From the cell containing the given text, extract its center point as [X, Y] coordinate. 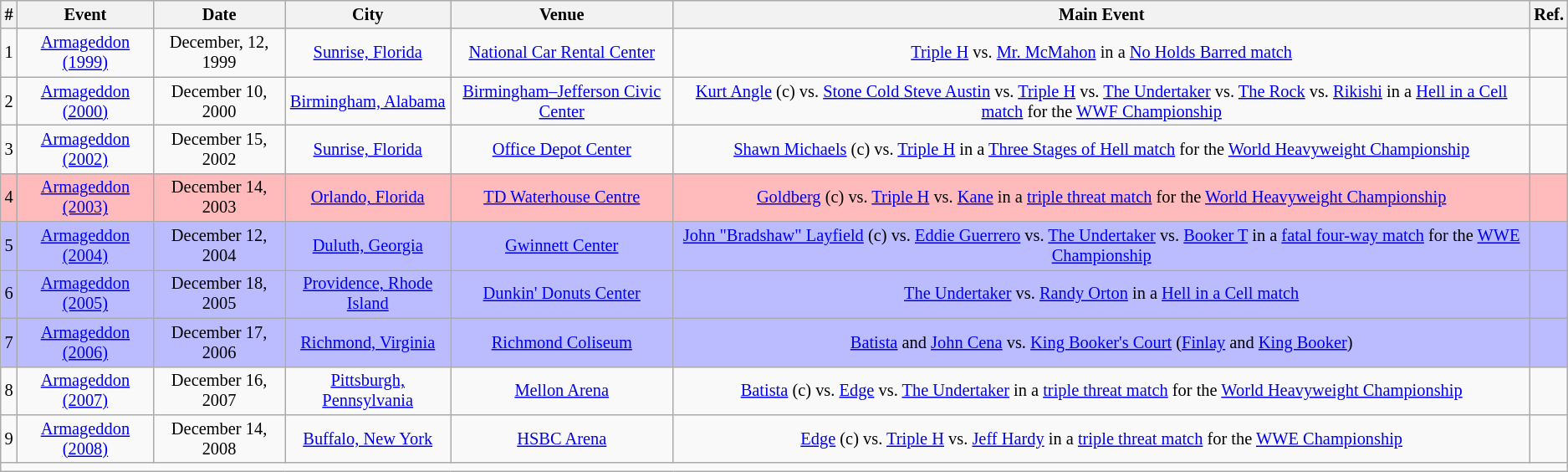
Shawn Michaels (c) vs. Triple H in a Three Stages of Hell match for the World Heavyweight Championship [1102, 149]
Armageddon (2003) [85, 198]
Richmond Coliseum [562, 342]
Armageddon (2005) [85, 294]
December 18, 2005 [219, 294]
TD Waterhouse Centre [562, 198]
Main Event [1102, 14]
Dunkin' Donuts Center [562, 294]
Armageddon (2007) [85, 391]
The Undertaker vs. Randy Orton in a Hell in a Cell match [1102, 294]
Armageddon (2000) [85, 101]
Buffalo, New York [368, 439]
December 14, 2003 [219, 198]
8 [9, 391]
Gwinnett Center [562, 246]
December 14, 2008 [219, 439]
Goldberg (c) vs. Triple H vs. Kane in a triple threat match for the World Heavyweight Championship [1102, 198]
December 16, 2007 [219, 391]
Batista and John Cena vs. King Booker's Court (Finlay and King Booker) [1102, 342]
Armageddon (2006) [85, 342]
5 [9, 246]
Duluth, Georgia [368, 246]
December 17, 2006 [219, 342]
December, 12, 1999 [219, 53]
Venue [562, 14]
Orlando, Florida [368, 198]
John "Bradshaw" Layfield (c) vs. Eddie Guerrero vs. The Undertaker vs. Booker T in a fatal four-way match for the WWE Championship [1102, 246]
HSBC Arena [562, 439]
4 [9, 198]
Edge (c) vs. Triple H vs. Jeff Hardy in a triple threat match for the WWE Championship [1102, 439]
Birmingham, Alabama [368, 101]
Armageddon (1999) [85, 53]
National Car Rental Center [562, 53]
City [368, 14]
Providence, Rhode Island [368, 294]
Richmond, Virginia [368, 342]
3 [9, 149]
1 [9, 53]
December 12, 2004 [219, 246]
Armageddon (2004) [85, 246]
Birmingham–Jefferson Civic Center [562, 101]
December 15, 2002 [219, 149]
Mellon Arena [562, 391]
Ref. [1549, 14]
Pittsburgh, Pennsylvania [368, 391]
9 [9, 439]
Event [85, 14]
Batista (c) vs. Edge vs. The Undertaker in a triple threat match for the World Heavyweight Championship [1102, 391]
December 10, 2000 [219, 101]
Date [219, 14]
7 [9, 342]
Triple H vs. Mr. McMahon in a No Holds Barred match [1102, 53]
2 [9, 101]
Armageddon (2002) [85, 149]
Armageddon (2008) [85, 439]
# [9, 14]
6 [9, 294]
Office Depot Center [562, 149]
